Extract the (x, y) coordinate from the center of the cell holding the provided text.  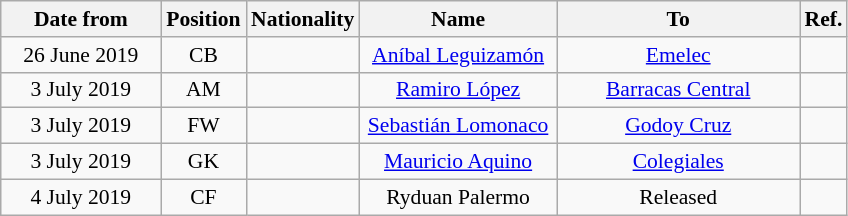
Ref. (824, 19)
Sebastián Lomonaco (458, 126)
Ramiro López (458, 90)
AM (204, 90)
Mauricio Aquino (458, 162)
26 June 2019 (81, 55)
FW (204, 126)
CF (204, 197)
Name (458, 19)
Released (678, 197)
Date from (81, 19)
CB (204, 55)
Nationality (302, 19)
Colegiales (678, 162)
GK (204, 162)
Godoy Cruz (678, 126)
Aníbal Leguizamón (458, 55)
4 July 2019 (81, 197)
Ryduan Palermo (458, 197)
Emelec (678, 55)
Position (204, 19)
To (678, 19)
Barracas Central (678, 90)
